For the text-containing cell, return its midpoint in [X, Y] coordinate format. 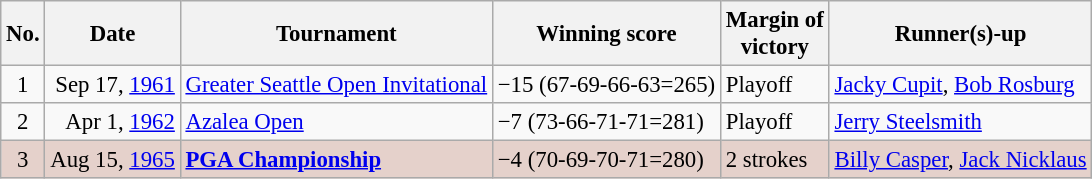
Apr 1, 1962 [112, 122]
2 [23, 122]
Runner(s)-up [960, 34]
Billy Casper, Jack Nicklaus [960, 160]
Azalea Open [336, 122]
Greater Seattle Open Invitational [336, 85]
−7 (73-66-71-71=281) [606, 122]
Jacky Cupit, Bob Rosburg [960, 85]
PGA Championship [336, 160]
Jerry Steelsmith [960, 122]
Sep 17, 1961 [112, 85]
3 [23, 160]
−4 (70-69-70-71=280) [606, 160]
Date [112, 34]
Winning score [606, 34]
Aug 15, 1965 [112, 160]
1 [23, 85]
No. [23, 34]
Margin ofvictory [774, 34]
2 strokes [774, 160]
Tournament [336, 34]
−15 (67-69-66-63=265) [606, 85]
